Capture the cell that displays the provided text and extract its [x, y] central coordinate. 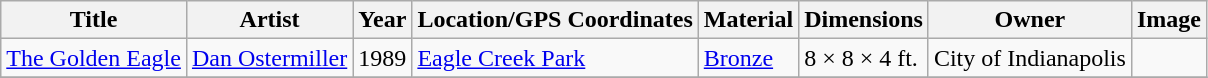
Material [748, 20]
Bronze [748, 58]
Owner [1030, 20]
City of Indianapolis [1030, 58]
Image [1168, 20]
Title [94, 20]
Location/GPS Coordinates [555, 20]
Dimensions [864, 20]
Artist [269, 20]
Eagle Creek Park [555, 58]
Year [382, 20]
1989 [382, 58]
8 × 8 × 4 ft. [864, 58]
Dan Ostermiller [269, 58]
The Golden Eagle [94, 58]
